Determine the (X, Y) coordinate at the center of the cell enclosing the given text.  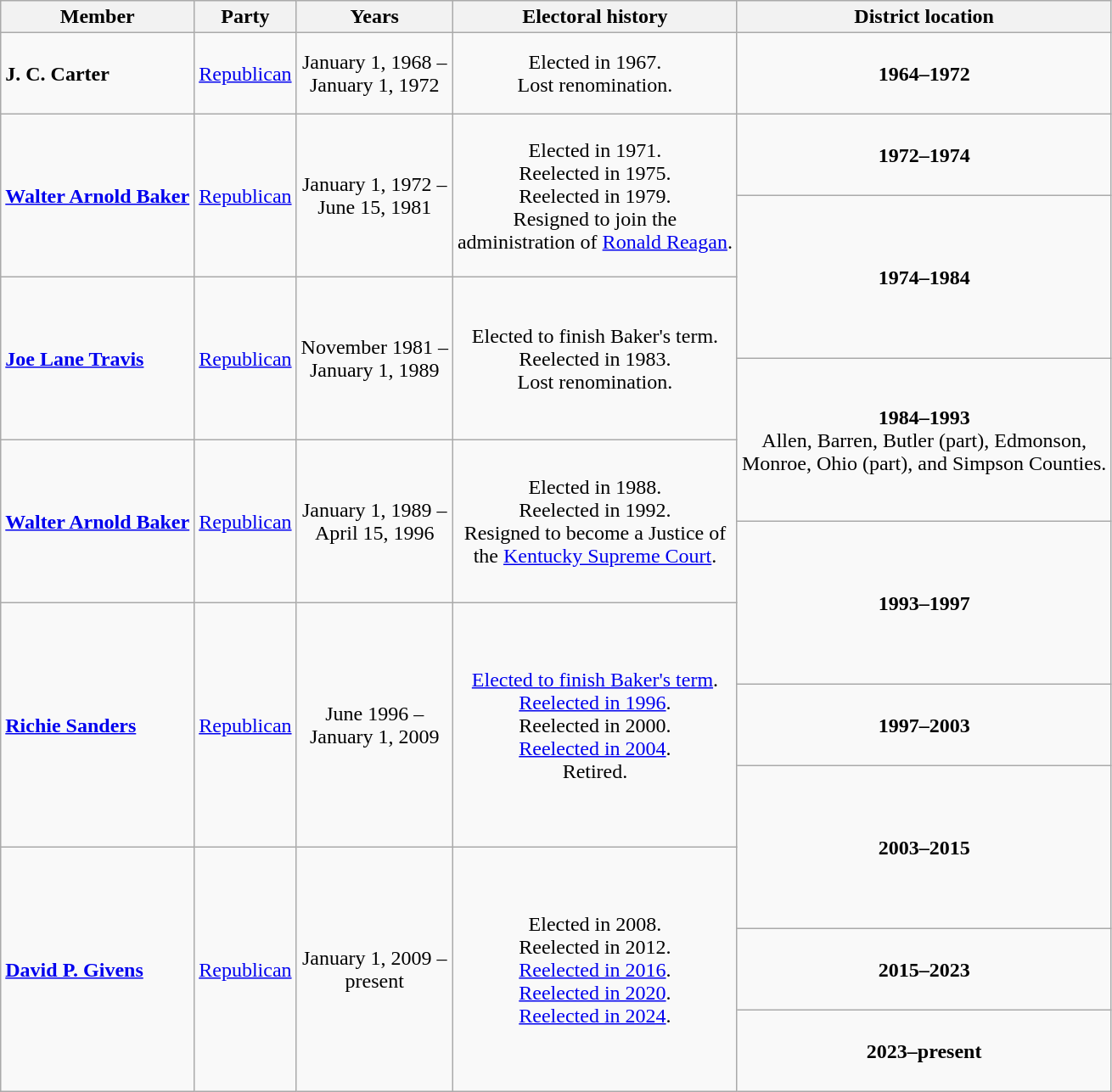
1974–1984 (924, 277)
January 1, 1968 –January 1, 1972 (374, 74)
January 1, 1972 –June 15, 1981 (374, 196)
David P. Givens (98, 970)
Elected in 1967.Lost renomination. (594, 74)
2023–present (924, 1051)
Elected in 1988.Reelected in 1992.Resigned to become a Justice ofthe Kentucky Supreme Court. (594, 522)
Electoral history (594, 17)
Elected to finish Baker's term.Reelected in 1983.Lost renomination. (594, 359)
Joe Lane Travis (98, 359)
Years (374, 17)
Elected in 1971.Reelected in 1975.Reelected in 1979.Resigned to join theadministration of Ronald Reagan. (594, 196)
January 1, 1989 –April 15, 1996 (374, 522)
January 1, 2009 –present (374, 970)
June 1996 –January 1, 2009 (374, 725)
November 1981 –January 1, 1989 (374, 359)
Party (245, 17)
2015–2023 (924, 970)
Richie Sanders (98, 725)
1972–1974 (924, 155)
Elected in 2008.Reelected in 2012.Reelected in 2016.Reelected in 2020.Reelected in 2024. (594, 970)
1993–1997 (924, 603)
J. C. Carter (98, 74)
1997–2003 (924, 725)
2003–2015 (924, 848)
1964–1972 (924, 74)
District location (924, 17)
1984–1993Allen, Barren, Butler (part), Edmonson,Monroe, Ohio (part), and Simpson Counties. (924, 440)
Member (98, 17)
Elected to finish Baker's term.Reelected in 1996.Reelected in 2000.Reelected in 2004.Retired. (594, 725)
